Pinpoint the cell where the given text exists, returning its (X, Y) midpoint coordinate. 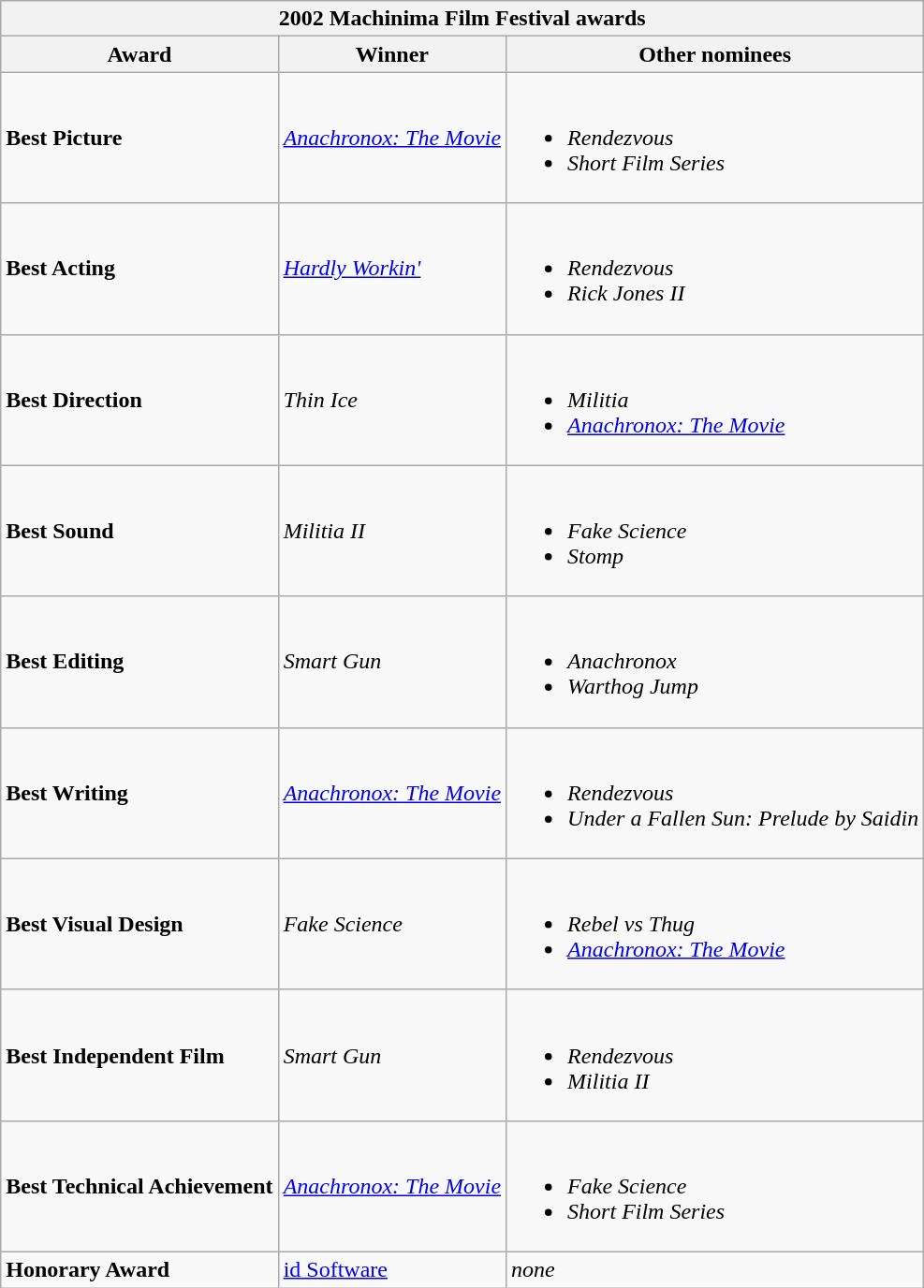
RendezvousRick Jones II (715, 269)
Winner (391, 54)
Rebel vs ThugAnachronox: The Movie (715, 924)
Fake Science (391, 924)
Best Sound (139, 531)
AnachronoxWarthog Jump (715, 662)
Fake ScienceStomp (715, 531)
Thin Ice (391, 400)
Best Visual Design (139, 924)
Other nominees (715, 54)
Best Acting (139, 269)
RendezvousShort Film Series (715, 138)
none (715, 1269)
Fake ScienceShort Film Series (715, 1186)
2002 Machinima Film Festival awards (462, 19)
Award (139, 54)
Best Independent Film (139, 1055)
Militia II (391, 531)
RendezvousUnder a Fallen Sun: Prelude by Saidin (715, 793)
Best Writing (139, 793)
Honorary Award (139, 1269)
MilitiaAnachronox: The Movie (715, 400)
Best Picture (139, 138)
Best Direction (139, 400)
id Software (391, 1269)
RendezvousMilitia II (715, 1055)
Hardly Workin' (391, 269)
Best Technical Achievement (139, 1186)
Best Editing (139, 662)
